Find where the given text appears and provide that cell's center as [x, y] coordinate. 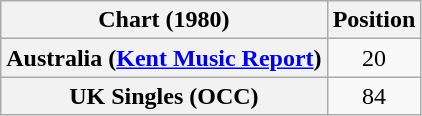
20 [374, 58]
UK Singles (OCC) [164, 96]
Position [374, 20]
Australia (Kent Music Report) [164, 58]
Chart (1980) [164, 20]
84 [374, 96]
